Determine the (x, y) coordinate at the center of the cell enclosing the given text.  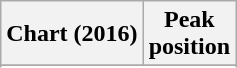
Peak position (189, 34)
Chart (2016) (72, 34)
